Locate the cell with the specified text and output its [x, y] center coordinate. 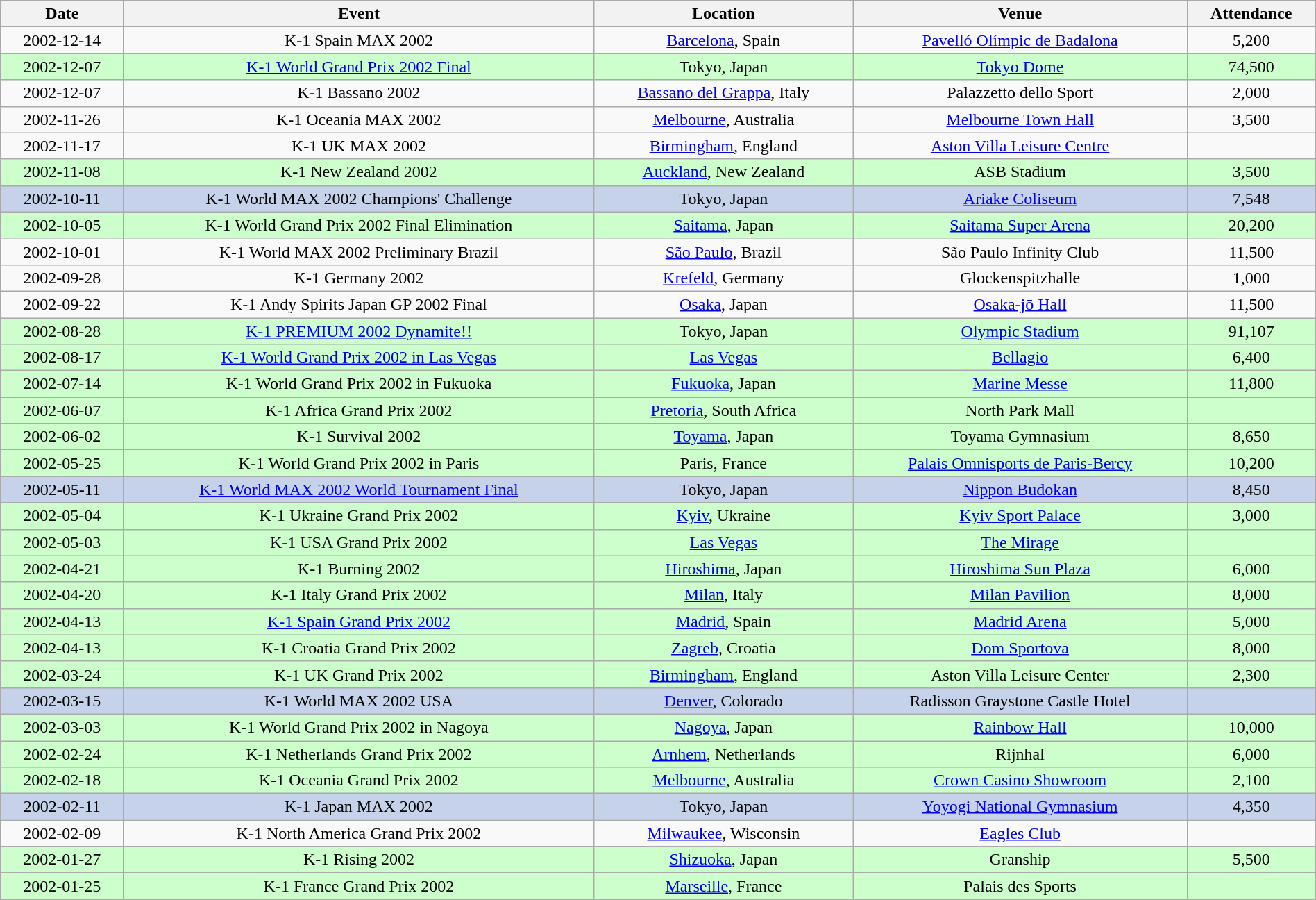
10,000 [1251, 727]
Marine Messe [1020, 384]
K-1 World Grand Prix 2002 Final Elimination [359, 225]
Location [723, 14]
2002-05-11 [62, 490]
Aston Villa Leisure Centre [1020, 146]
K-1 Italy Grand Prix 2002 [359, 595]
2002-10-11 [62, 199]
Pretoria, South Africa [723, 410]
2002-11-17 [62, 146]
Milan Pavilion [1020, 595]
K-1 World Grand Prix 2002 in Fukuoka [359, 384]
2002-01-27 [62, 860]
K-1 World Grand Prix 2002 in Las Vegas [359, 358]
20,200 [1251, 225]
K-1 UK Grand Prix 2002 [359, 674]
São Paulo, Brazil [723, 251]
2002-04-20 [62, 595]
Aston Villa Leisure Center [1020, 674]
2002-05-25 [62, 463]
2002-11-26 [62, 119]
2002-02-11 [62, 807]
2002-07-14 [62, 384]
Denver, Colorado [723, 701]
2,000 [1251, 93]
Radisson Graystone Castle Hotel [1020, 701]
3,000 [1251, 516]
2002-05-04 [62, 516]
2002-06-07 [62, 410]
K-1 PREMIUM 2002 Dynamite!! [359, 331]
2002-06-02 [62, 437]
Eagles Club [1020, 833]
5,200 [1251, 40]
2002-05-03 [62, 542]
8,650 [1251, 437]
Olympic Stadium [1020, 331]
K-1 Oceania MAX 2002 [359, 119]
74,500 [1251, 67]
Krefeld, Germany [723, 278]
Kyiv Sport Palace [1020, 516]
K-1 World Grand Prix 2002 Final [359, 67]
2002-03-03 [62, 727]
2002-03-15 [62, 701]
2002-02-24 [62, 753]
K-1 North America Grand Prix 2002 [359, 833]
K-1 Spain Grand Prix 2002 [359, 622]
K-1 World Grand Prix 2002 in Paris [359, 463]
Osaka-jō Hall [1020, 304]
Dom Sportova [1020, 648]
K-1 New Zealand 2002 [359, 172]
Bellagio [1020, 358]
K-1 Africa Grand Prix 2002 [359, 410]
Crown Casino Showroom [1020, 781]
10,200 [1251, 463]
K-1 Netherlands Grand Prix 2002 [359, 753]
7,548 [1251, 199]
2002-01-25 [62, 886]
1,000 [1251, 278]
Saitama, Japan [723, 225]
Ariake Coliseum [1020, 199]
Granship [1020, 860]
Kyiv, Ukraine [723, 516]
K-1 World MAX 2002 Champions' Challenge [359, 199]
2002-09-22 [62, 304]
2002-02-18 [62, 781]
5,000 [1251, 622]
Zagreb, Croatia [723, 648]
11,800 [1251, 384]
Arnhem, Netherlands [723, 753]
K-1 World Grand Prix 2002 in Nagoya [359, 727]
Glockenspitzhalle [1020, 278]
Nagoya, Japan [723, 727]
K-1 Rising 2002 [359, 860]
2002-12-14 [62, 40]
2,300 [1251, 674]
Rainbow Hall [1020, 727]
Saitama Super Arena [1020, 225]
K-1 Andy Spirits Japan GP 2002 Final [359, 304]
2002-10-05 [62, 225]
Palais des Sports [1020, 886]
Tokyo Dome [1020, 67]
K-1 Spain MAX 2002 [359, 40]
Attendance [1251, 14]
Event [359, 14]
Marseille, France [723, 886]
Melbourne Town Hall [1020, 119]
2002-11-08 [62, 172]
K-1 World MAX 2002 USA [359, 701]
2,100 [1251, 781]
2002-03-24 [62, 674]
K-1 Bassano 2002 [359, 93]
K-1 UK MAX 2002 [359, 146]
São Paulo Infinity Club [1020, 251]
Toyama, Japan [723, 437]
2002-08-28 [62, 331]
K-1 Survival 2002 [359, 437]
Rijnhal [1020, 753]
K-1 France Grand Prix 2002 [359, 886]
Milan, Italy [723, 595]
Osaka, Japan [723, 304]
5,500 [1251, 860]
2002-10-01 [62, 251]
North Park Mall [1020, 410]
ASB Stadium [1020, 172]
K-1 Oceania Grand Prix 2002 [359, 781]
K-1 USA Grand Prix 2002 [359, 542]
Palazzetto dello Sport [1020, 93]
Bassano del Grappa, Italy [723, 93]
8,450 [1251, 490]
K-1 World MAX 2002 World Tournament Final [359, 490]
Madrid, Spain [723, 622]
6,400 [1251, 358]
Nippon Budokan [1020, 490]
Yoyogi National Gymnasium [1020, 807]
91,107 [1251, 331]
Palais Omnisports de Paris-Bercy [1020, 463]
Pavelló Olímpic de Badalona [1020, 40]
Fukuoka, Japan [723, 384]
Hiroshima Sun Plaza [1020, 569]
K-1 Germany 2002 [359, 278]
Paris, France [723, 463]
Hiroshima, Japan [723, 569]
4,350 [1251, 807]
2002-04-21 [62, 569]
K-1 Burning 2002 [359, 569]
Barcelona, Spain [723, 40]
Auckland, New Zealand [723, 172]
Toyama Gymnasium [1020, 437]
The Mirage [1020, 542]
K-1 Japan MAX 2002 [359, 807]
2002-08-17 [62, 358]
K-1 Croatia Grand Prix 2002 [359, 648]
K-1 World MAX 2002 Preliminary Brazil [359, 251]
Venue [1020, 14]
2002-09-28 [62, 278]
Date [62, 14]
K-1 Ukraine Grand Prix 2002 [359, 516]
Milwaukee, Wisconsin [723, 833]
2002-02-09 [62, 833]
Shizuoka, Japan [723, 860]
Madrid Arena [1020, 622]
